Search for the cell housing the specified text and yield its [x, y] center coordinate. 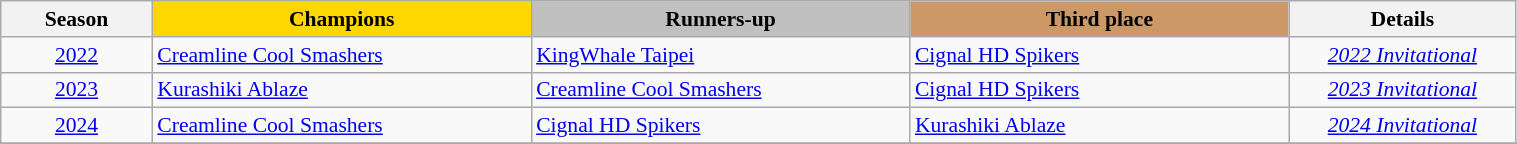
2022 Invitational [1402, 55]
Champions [342, 19]
2023 [77, 90]
2023 Invitational [1402, 90]
2024 [77, 126]
2024 Invitational [1402, 126]
Third place [1100, 19]
Season [77, 19]
Runners-up [720, 19]
KingWhale Taipei [720, 55]
2022 [77, 55]
Details [1402, 19]
